For the text-containing cell, return its midpoint in [X, Y] coordinate format. 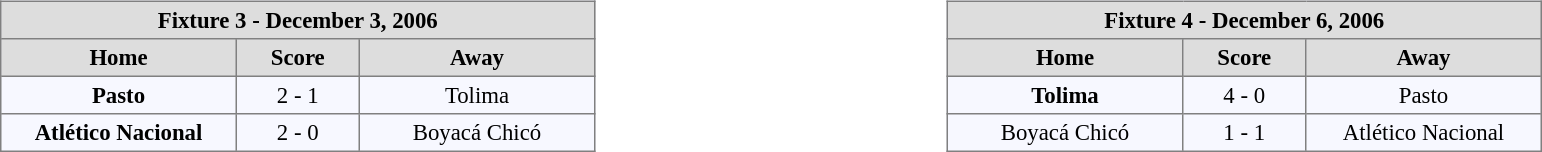
Fixture 4 - December 6, 2006 [1244, 20]
2 - 0 [298, 133]
4 - 0 [1244, 95]
1 - 1 [1244, 133]
2 - 1 [298, 95]
Fixture 3 - December 3, 2006 [298, 20]
